Output the (x, y) coordinate of the center of the cell containing the given text.  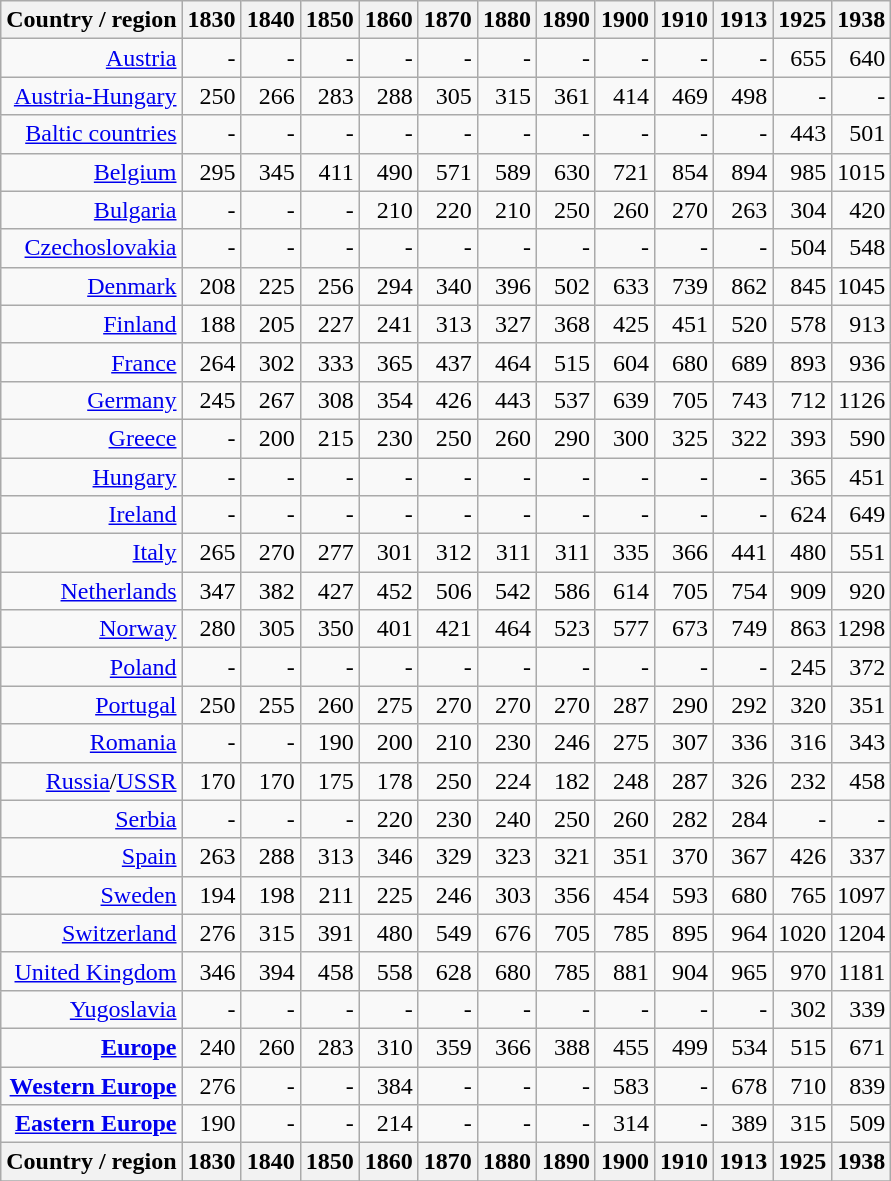
881 (624, 971)
359 (448, 1047)
1181 (862, 971)
248 (624, 781)
520 (744, 324)
965 (744, 971)
327 (506, 324)
1204 (862, 933)
304 (802, 210)
630 (566, 172)
577 (624, 629)
198 (270, 895)
367 (744, 857)
175 (330, 781)
Russia/USSR (92, 781)
333 (330, 362)
France (92, 362)
215 (330, 438)
Germany (92, 400)
501 (862, 134)
340 (448, 286)
671 (862, 1047)
676 (506, 933)
571 (448, 172)
640 (862, 58)
712 (802, 400)
241 (388, 324)
1126 (862, 400)
893 (802, 362)
Belgium (92, 172)
509 (862, 1124)
1015 (862, 172)
188 (212, 324)
454 (624, 895)
589 (506, 172)
523 (566, 629)
710 (802, 1085)
604 (624, 362)
639 (624, 400)
294 (388, 286)
256 (330, 286)
Sweden (92, 895)
421 (448, 629)
Serbia (92, 819)
214 (388, 1124)
420 (862, 210)
854 (684, 172)
427 (330, 591)
391 (330, 933)
336 (744, 743)
469 (684, 96)
Switzerland (92, 933)
558 (388, 971)
337 (862, 857)
739 (684, 286)
345 (270, 172)
Baltic countries (92, 134)
389 (744, 1124)
537 (566, 400)
549 (448, 933)
323 (506, 857)
411 (330, 172)
335 (624, 553)
300 (624, 438)
504 (802, 248)
614 (624, 591)
284 (744, 819)
356 (566, 895)
347 (212, 591)
578 (802, 324)
265 (212, 553)
326 (744, 781)
909 (802, 591)
267 (270, 400)
370 (684, 857)
211 (330, 895)
894 (744, 172)
Czechoslovakia (92, 248)
590 (862, 438)
633 (624, 286)
224 (506, 781)
593 (684, 895)
350 (330, 629)
862 (744, 286)
United Kingdom (92, 971)
490 (388, 172)
673 (684, 629)
624 (802, 515)
282 (684, 819)
Ireland (92, 515)
970 (802, 971)
396 (506, 286)
452 (388, 591)
255 (270, 705)
548 (862, 248)
227 (330, 324)
Norway (92, 629)
394 (270, 971)
312 (448, 553)
295 (212, 172)
586 (566, 591)
895 (684, 933)
749 (744, 629)
382 (270, 591)
Greece (92, 438)
329 (448, 857)
320 (802, 705)
303 (506, 895)
Austria-Hungary (92, 96)
649 (862, 515)
964 (744, 933)
425 (624, 324)
Poland (92, 667)
628 (448, 971)
506 (448, 591)
913 (862, 324)
310 (388, 1047)
314 (624, 1124)
Italy (92, 553)
354 (388, 400)
655 (802, 58)
388 (566, 1047)
372 (862, 667)
437 (448, 362)
441 (744, 553)
Denmark (92, 286)
308 (330, 400)
721 (624, 172)
1045 (862, 286)
583 (624, 1085)
205 (270, 324)
Hungary (92, 477)
499 (684, 1047)
502 (566, 286)
Portugal (92, 705)
361 (566, 96)
307 (684, 743)
498 (744, 96)
322 (744, 438)
689 (744, 362)
765 (802, 895)
182 (566, 781)
1020 (802, 933)
280 (212, 629)
904 (684, 971)
393 (802, 438)
Austria (92, 58)
401 (388, 629)
Yugoslavia (92, 1009)
266 (270, 96)
743 (744, 400)
678 (744, 1085)
1097 (862, 895)
542 (506, 591)
839 (862, 1085)
325 (684, 438)
551 (862, 553)
Spain (92, 857)
384 (388, 1085)
1298 (862, 629)
316 (802, 743)
232 (802, 781)
936 (862, 362)
292 (744, 705)
845 (802, 286)
Romania (92, 743)
Western Europe (92, 1085)
Bulgaria (92, 210)
194 (212, 895)
343 (862, 743)
277 (330, 553)
455 (624, 1047)
339 (862, 1009)
178 (388, 781)
301 (388, 553)
208 (212, 286)
985 (802, 172)
Eastern Europe (92, 1124)
534 (744, 1047)
264 (212, 362)
368 (566, 324)
Finland (92, 324)
Netherlands (92, 591)
414 (624, 96)
754 (744, 591)
920 (862, 591)
863 (802, 629)
321 (566, 857)
Europe (92, 1047)
